Output the (X, Y) coordinate of the center of the cell containing the given text.  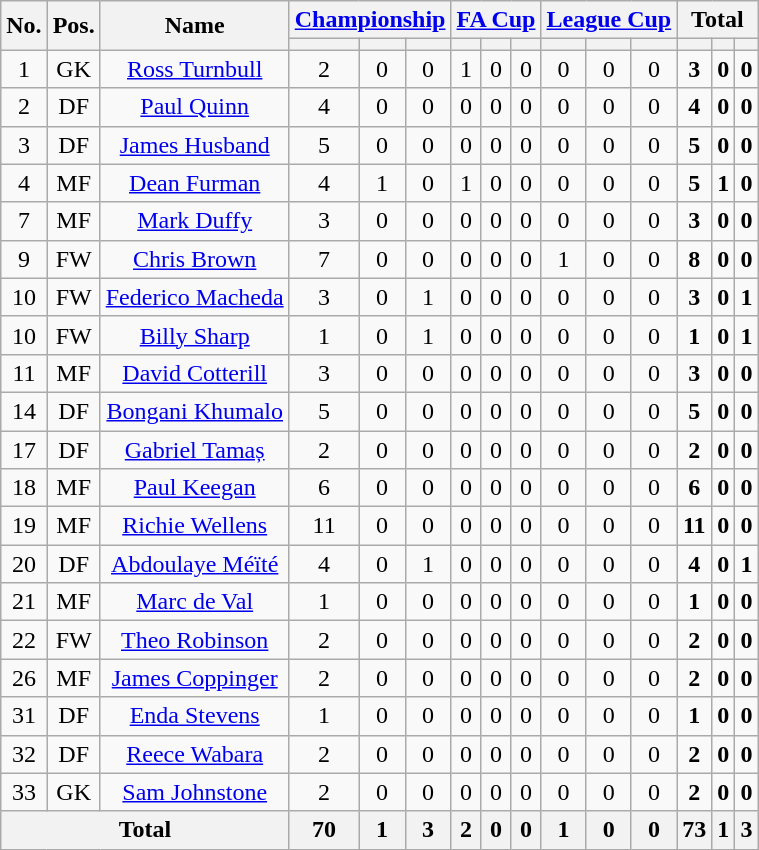
Dean Furman (194, 183)
Reece Wabara (194, 754)
20 (24, 564)
Ross Turnbull (194, 69)
31 (24, 716)
No. (24, 26)
Paul Keegan (194, 488)
Federico Macheda (194, 297)
33 (24, 792)
Paul Quinn (194, 107)
League Cup (609, 20)
32 (24, 754)
14 (24, 411)
8 (694, 259)
Gabriel Tamaș (194, 449)
Enda Stevens (194, 716)
Billy Sharp (194, 335)
17 (24, 449)
Bongani Khumalo (194, 411)
22 (24, 640)
Mark Duffy (194, 221)
19 (24, 526)
26 (24, 678)
Theo Robinson (194, 640)
Abdoulaye Méïté (194, 564)
FA Cup (496, 20)
James Coppinger (194, 678)
Pos. (74, 26)
Name (194, 26)
Marc de Val (194, 602)
9 (24, 259)
Championship (370, 20)
Chris Brown (194, 259)
David Cotterill (194, 373)
Richie Wellens (194, 526)
James Husband (194, 145)
21 (24, 602)
73 (694, 830)
18 (24, 488)
Sam Johnstone (194, 792)
70 (324, 830)
